Search for the cell housing the specified text and yield its [X, Y] center coordinate. 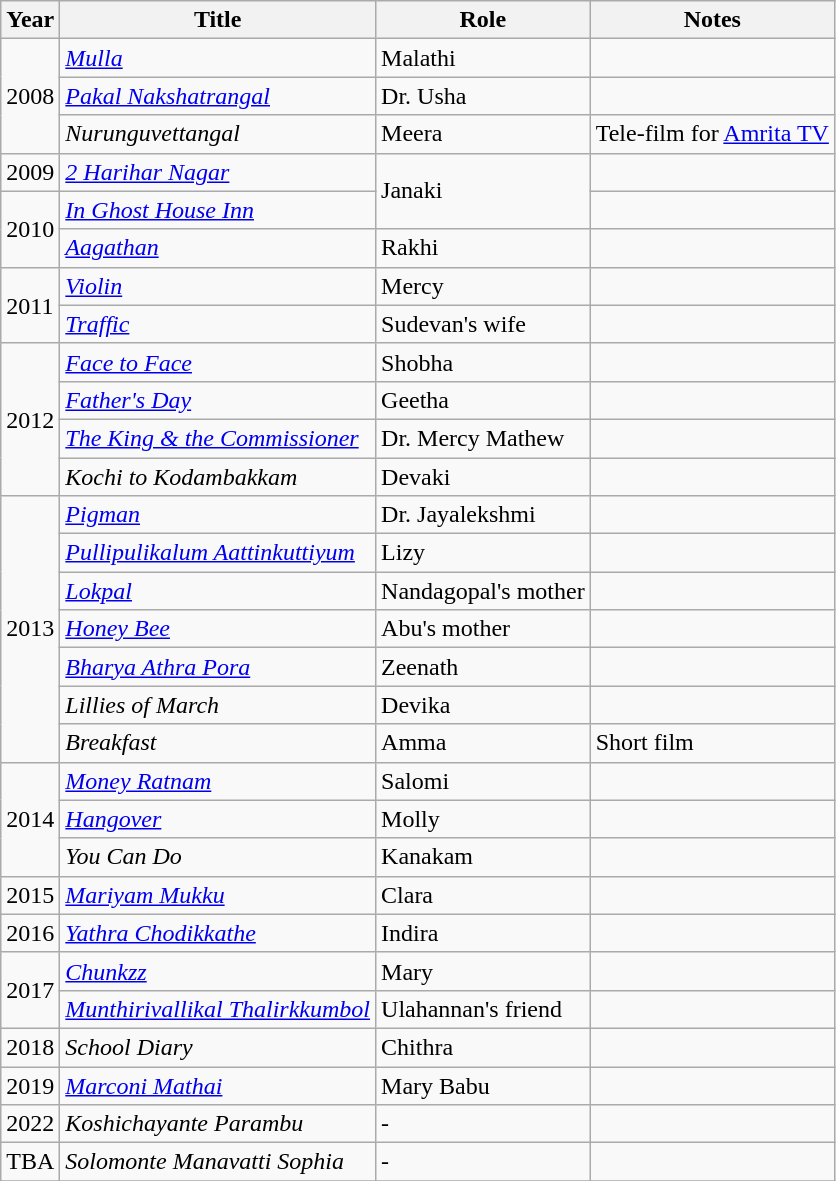
Dr. Jayalekshmi [484, 515]
Honey Bee [218, 629]
2019 [30, 1085]
TBA [30, 1162]
Zeenath [484, 667]
2009 [30, 172]
Role [484, 20]
Short film [712, 743]
2013 [30, 629]
Solomonte Manavatti Sophia [218, 1162]
Geetha [484, 400]
Sudevan's wife [484, 324]
Pakal Nakshatrangal [218, 96]
Nandagopal's mother [484, 591]
2016 [30, 933]
Salomi [484, 781]
Devaki [484, 477]
Dr. Mercy Mathew [484, 438]
Aagathan [218, 248]
2008 [30, 96]
Pigman [218, 515]
Face to Face [218, 362]
Lillies of March [218, 705]
2022 [30, 1124]
Amma [484, 743]
You Can Do [218, 857]
Hangover [218, 819]
Tele-film for Amrita TV [712, 134]
Notes [712, 20]
Chunkzz [218, 971]
Nurunguvettangal [218, 134]
Chithra [484, 1047]
In Ghost House Inn [218, 210]
Molly [484, 819]
Mary Babu [484, 1085]
Koshichayante Parambu [218, 1124]
Janaki [484, 191]
Kanakam [484, 857]
Clara [484, 895]
Kochi to Kodambakkam [218, 477]
Rakhi [484, 248]
Pullipulikalum Aattinkuttiyum [218, 553]
Indira [484, 933]
The King & the Commissioner [218, 438]
2011 [30, 305]
Lokpal [218, 591]
Breakfast [218, 743]
Mulla [218, 58]
Mariyam Mukku [218, 895]
Money Ratnam [218, 781]
2015 [30, 895]
Mary [484, 971]
Abu's mother [484, 629]
2014 [30, 819]
2017 [30, 990]
Yathra Chodikkathe [218, 933]
School Diary [218, 1047]
Traffic [218, 324]
Violin [218, 286]
Devika [484, 705]
Bharya Athra Pora [218, 667]
Mercy [484, 286]
2012 [30, 419]
Title [218, 20]
2018 [30, 1047]
Malathi [484, 58]
Ulahannan's friend [484, 1009]
Dr. Usha [484, 96]
Lizy [484, 553]
Marconi Mathai [218, 1085]
Shobha [484, 362]
Meera [484, 134]
2 Harihar Nagar [218, 172]
Father's Day [218, 400]
Year [30, 20]
Munthirivallikal Thalirkkumbol [218, 1009]
2010 [30, 229]
